Identify which cell holds the provided text, then report its [x, y] central coordinate. 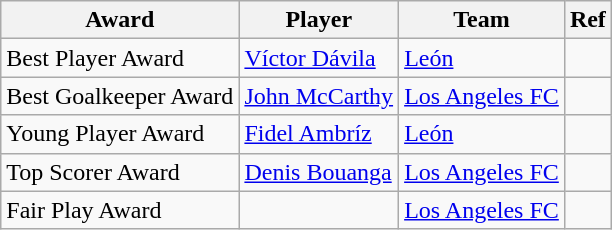
Best Goalkeeper Award [120, 96]
Young Player Award [120, 134]
Player [319, 20]
Fidel Ambríz [319, 134]
Award [120, 20]
Víctor Dávila [319, 58]
Ref [588, 20]
John McCarthy [319, 96]
Top Scorer Award [120, 172]
Team [482, 20]
Fair Play Award [120, 210]
Best Player Award [120, 58]
Denis Bouanga [319, 172]
